Extract the [x, y] coordinate from the center of the cell holding the provided text.  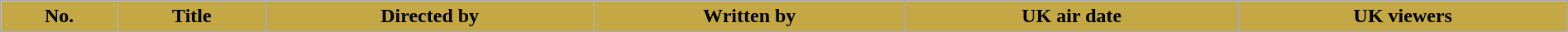
Title [192, 16]
No. [60, 16]
UK viewers [1403, 16]
UK air date [1072, 16]
Directed by [430, 16]
Written by [749, 16]
